For the text-containing cell, return its midpoint in [x, y] coordinate format. 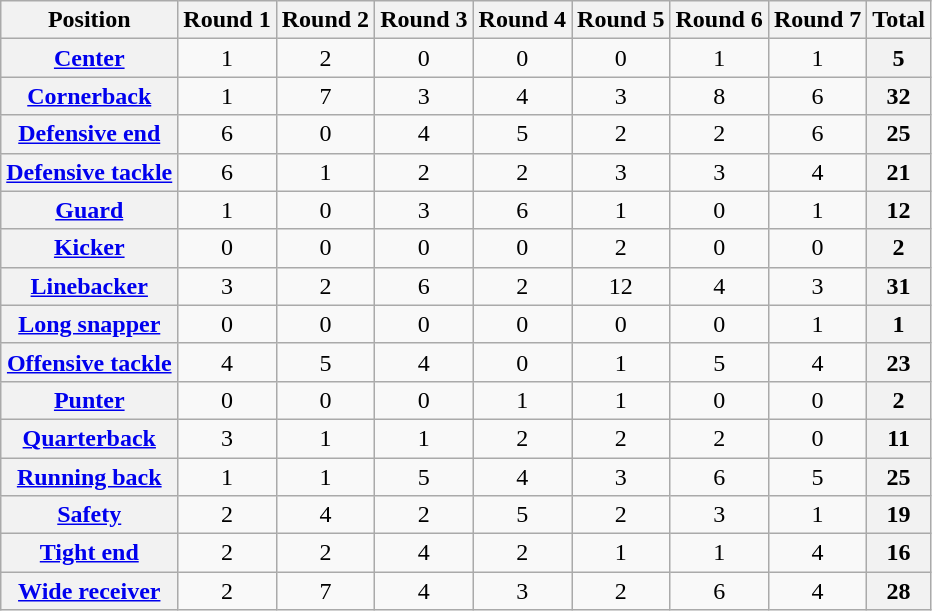
32 [899, 96]
23 [899, 362]
28 [899, 591]
8 [719, 96]
19 [899, 515]
Round 5 [621, 20]
Punter [90, 400]
16 [899, 553]
Round 6 [719, 20]
Round 7 [817, 20]
Position [90, 20]
Round 4 [522, 20]
Round 1 [227, 20]
Total [899, 20]
31 [899, 286]
Defensive end [90, 134]
Kicker [90, 248]
Round 3 [424, 20]
Wide receiver [90, 591]
Round 2 [325, 20]
Quarterback [90, 438]
Running back [90, 477]
Cornerback [90, 96]
21 [899, 172]
Safety [90, 515]
Tight end [90, 553]
Long snapper [90, 324]
11 [899, 438]
Linebacker [90, 286]
Guard [90, 210]
Center [90, 58]
Defensive tackle [90, 172]
Offensive tackle [90, 362]
